From the cell containing the given text, extract its center point as (x, y) coordinate. 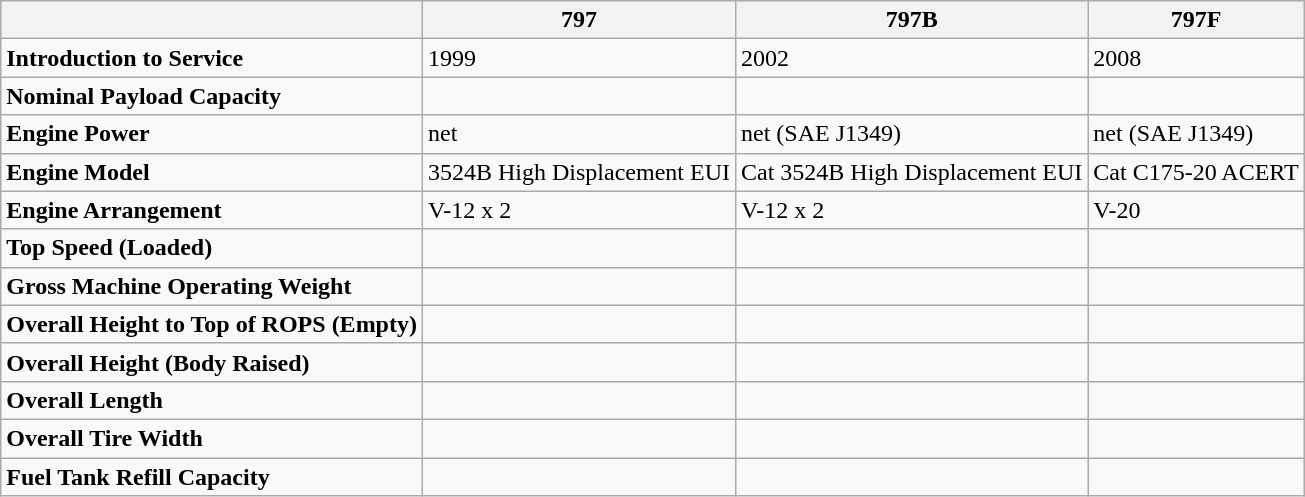
1999 (578, 58)
Overall Tire Width (212, 438)
Engine Arrangement (212, 210)
797B (911, 20)
Overall Length (212, 400)
Engine Power (212, 134)
net (578, 134)
Top Speed (Loaded) (212, 248)
2002 (911, 58)
2008 (1196, 58)
Cat C175-20 ACERT (1196, 172)
Overall Height (Body Raised) (212, 362)
3524B High Displacement EUI (578, 172)
797 (578, 20)
Nominal Payload Capacity (212, 96)
797F (1196, 20)
Fuel Tank Refill Capacity (212, 477)
Engine Model (212, 172)
Cat 3524B High Displacement EUI (911, 172)
Introduction to Service (212, 58)
Gross Machine Operating Weight (212, 286)
Overall Height to Top of ROPS (Empty) (212, 324)
V-20 (1196, 210)
